For the text-containing cell, return its midpoint in [X, Y] coordinate format. 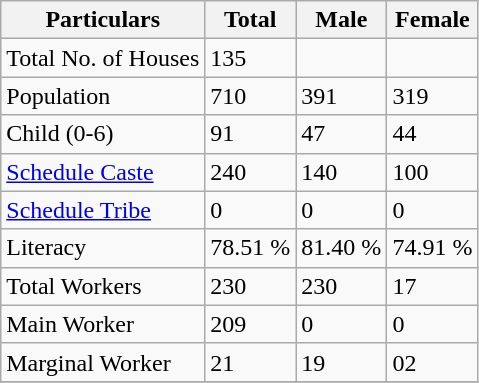
Schedule Tribe [103, 210]
Literacy [103, 248]
209 [250, 324]
78.51 % [250, 248]
47 [342, 134]
81.40 % [342, 248]
Main Worker [103, 324]
Total Workers [103, 286]
391 [342, 96]
710 [250, 96]
Marginal Worker [103, 362]
91 [250, 134]
Child (0-6) [103, 134]
100 [432, 172]
Female [432, 20]
Population [103, 96]
19 [342, 362]
Schedule Caste [103, 172]
17 [432, 286]
240 [250, 172]
44 [432, 134]
Particulars [103, 20]
21 [250, 362]
Male [342, 20]
74.91 % [432, 248]
Total No. of Houses [103, 58]
135 [250, 58]
319 [432, 96]
Total [250, 20]
140 [342, 172]
02 [432, 362]
